Return (x, y) of the center of cell containing provided text 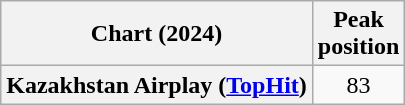
Chart (2024) (157, 34)
Peakposition (358, 34)
Kazakhstan Airplay (TopHit) (157, 85)
83 (358, 85)
